Return the [X, Y] coordinate for the center point of the cell that contains the specified text.  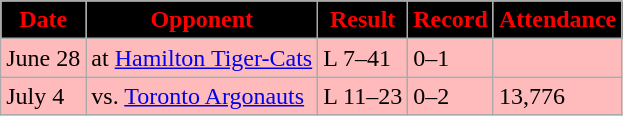
L 11–23 [363, 96]
0–1 [451, 58]
Opponent [202, 20]
Date [44, 20]
at Hamilton Tiger-Cats [202, 58]
Result [363, 20]
Attendance [557, 20]
L 7–41 [363, 58]
Record [451, 20]
13,776 [557, 96]
June 28 [44, 58]
July 4 [44, 96]
0–2 [451, 96]
vs. Toronto Argonauts [202, 96]
